Return the (X, Y) coordinate for the center point of the cell that contains the specified text.  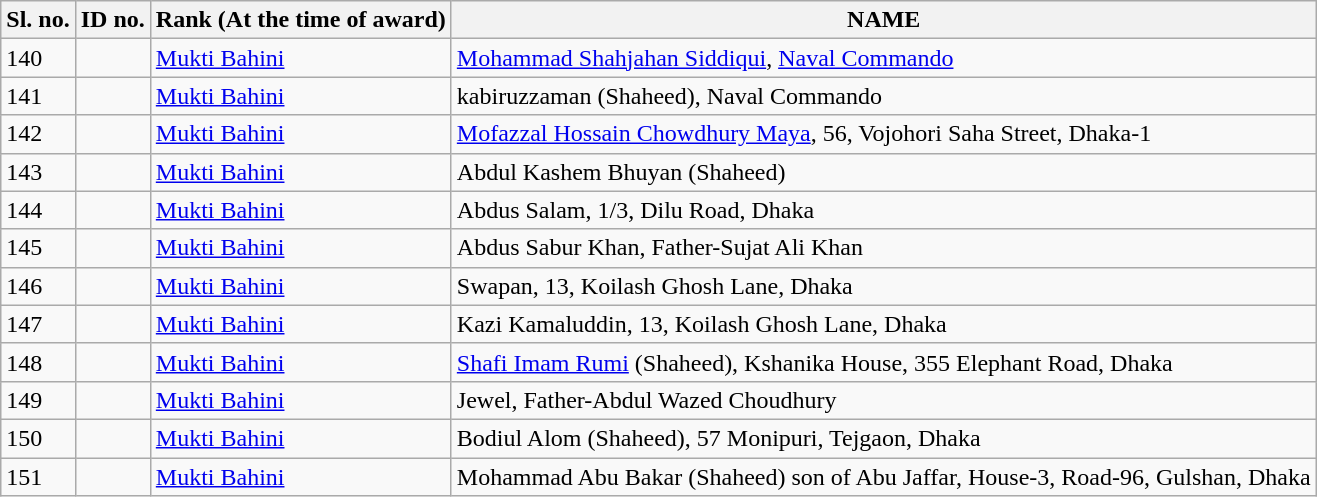
Shafi Imam Rumi (Shaheed), Kshanika House, 355 Elephant Road, Dhaka (884, 362)
Sl. no. (38, 20)
kabiruzzaman (Shaheed), Naval Commando (884, 96)
Bodiul Alom (Shaheed), 57 Monipuri, Tejgaon, Dhaka (884, 438)
147 (38, 324)
144 (38, 210)
142 (38, 134)
149 (38, 400)
Kazi Kamaluddin, 13, Koilash Ghosh Lane, Dhaka (884, 324)
Rank (At the time of award) (300, 20)
150 (38, 438)
Mohammad Abu Bakar (Shaheed) son of Abu Jaffar, House-3, Road-96, Gulshan, Dhaka (884, 477)
Abdus Salam, 1/3, Dilu Road, Dhaka (884, 210)
140 (38, 58)
143 (38, 172)
Mohammad Shahjahan Siddiqui, Naval Commando (884, 58)
Swapan, 13, Koilash Ghosh Lane, Dhaka (884, 286)
ID no. (112, 20)
148 (38, 362)
Mofazzal Hossain Chowdhury Maya, 56, Vojohori Saha Street, Dhaka-1 (884, 134)
Abdus Sabur Khan, Father-Sujat Ali Khan (884, 248)
145 (38, 248)
146 (38, 286)
NAME (884, 20)
151 (38, 477)
Abdul Kashem Bhuyan (Shaheed) (884, 172)
Jewel, Father-Abdul Wazed Choudhury (884, 400)
141 (38, 96)
